Find where the given text appears and provide that cell's center as (X, Y) coordinate. 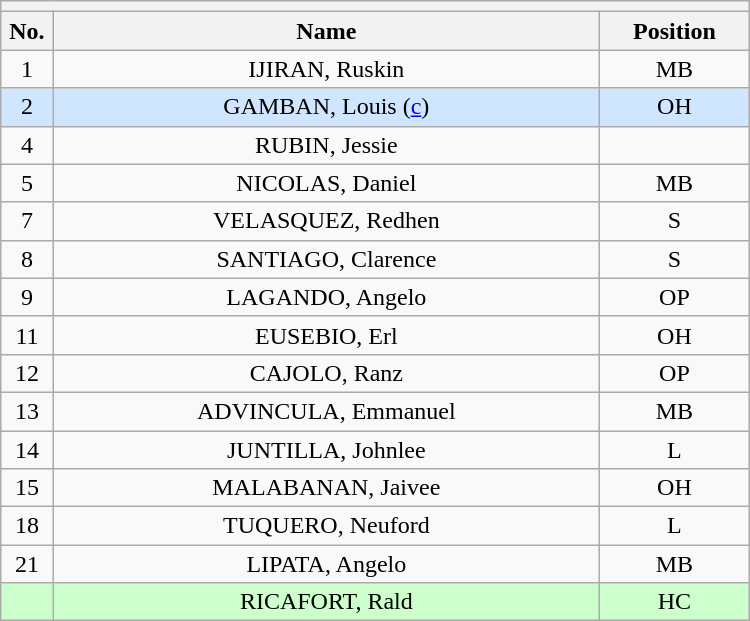
5 (27, 183)
NICOLAS, Daniel (326, 183)
14 (27, 449)
No. (27, 31)
7 (27, 221)
9 (27, 297)
13 (27, 411)
TUQUERO, Neuford (326, 526)
2 (27, 107)
Name (326, 31)
12 (27, 373)
4 (27, 145)
11 (27, 335)
LAGANDO, Angelo (326, 297)
ADVINCULA, Emmanuel (326, 411)
VELASQUEZ, Redhen (326, 221)
RUBIN, Jessie (326, 145)
8 (27, 259)
SANTIAGO, Clarence (326, 259)
15 (27, 488)
LIPATA, Angelo (326, 564)
EUSEBIO, Erl (326, 335)
CAJOLO, Ranz (326, 373)
GAMBAN, Louis (c) (326, 107)
1 (27, 69)
21 (27, 564)
18 (27, 526)
RICAFORT, Rald (326, 602)
MALABANAN, Jaivee (326, 488)
JUNTILLA, Johnlee (326, 449)
Position (675, 31)
IJIRAN, Ruskin (326, 69)
HC (675, 602)
